Scan for the cell matching the given text and deliver its [X, Y] coordinate at center. 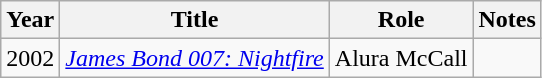
2002 [30, 58]
James Bond 007: Nightfire [194, 58]
Notes [507, 20]
Alura McCall [401, 58]
Title [194, 20]
Role [401, 20]
Year [30, 20]
